Pinpoint the cell where the given text exists, returning its (x, y) midpoint coordinate. 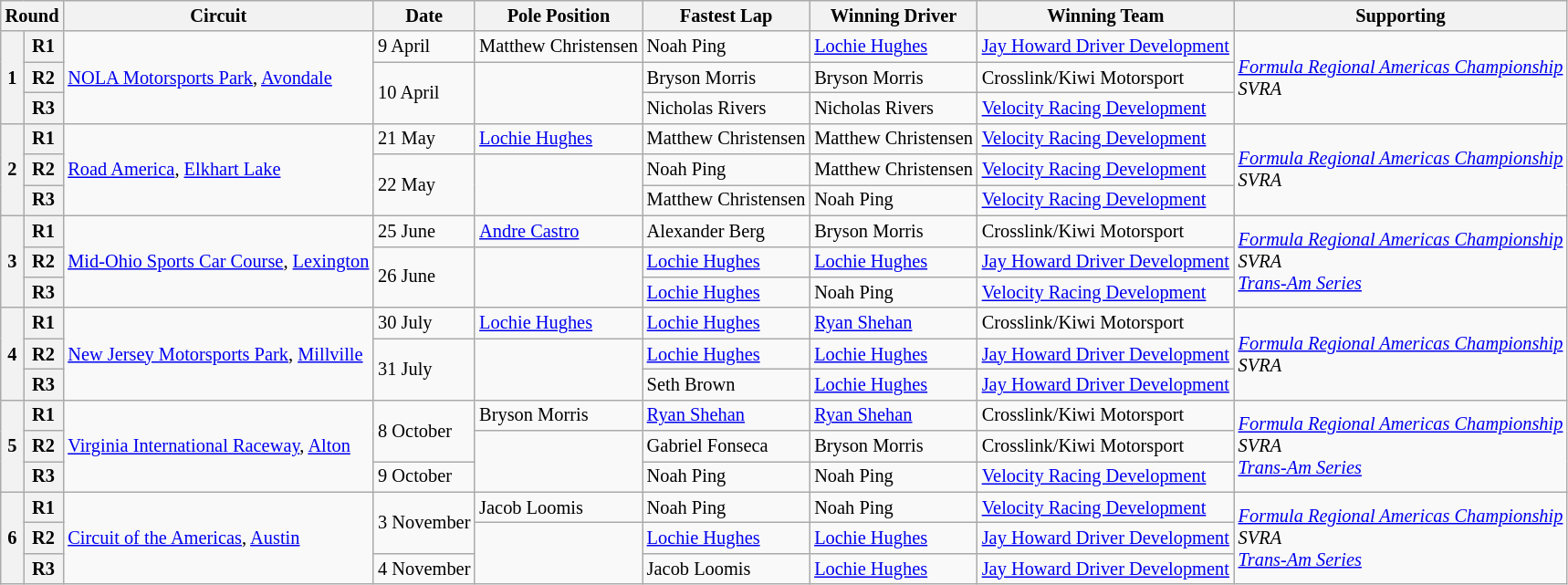
Winning Team (1106, 16)
NOLA Motorsports Park, Avondale (218, 77)
Supporting (1401, 16)
4 (13, 354)
Circuit of the Americas, Austin (218, 538)
Alexander Berg (727, 231)
9 October (423, 476)
Road America, Elkhart Lake (218, 170)
6 (13, 538)
10 April (423, 93)
3 November (423, 522)
2 (13, 170)
9 April (423, 47)
4 November (423, 569)
31 July (423, 369)
Andre Castro (559, 231)
Round (33, 16)
5 (13, 445)
Mid-Ohio Sports Car Course, Lexington (218, 261)
Virginia International Raceway, Alton (218, 445)
22 May (423, 184)
26 June (423, 277)
Date (423, 16)
3 (13, 261)
Circuit (218, 16)
Fastest Lap (727, 16)
Gabriel Fonseca (727, 446)
Seth Brown (727, 384)
8 October (423, 431)
Winning Driver (894, 16)
Pole Position (559, 16)
New Jersey Motorsports Park, Millville (218, 354)
25 June (423, 231)
30 July (423, 323)
1 (13, 77)
21 May (423, 139)
